Determine the [x, y] coordinate at the center of the cell enclosing the given text.  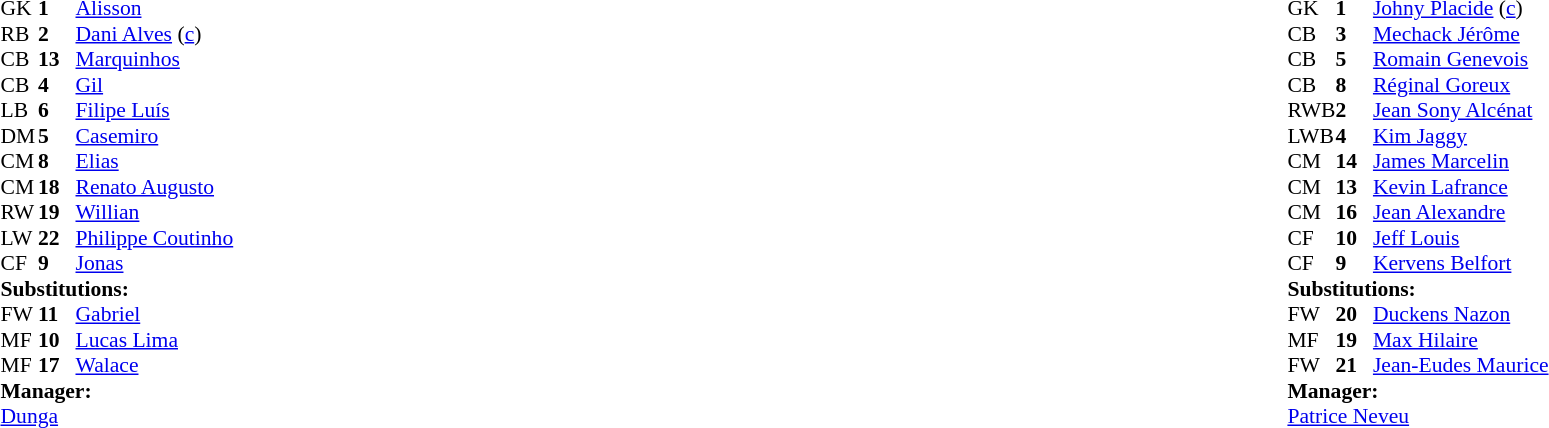
18 [57, 187]
11 [57, 315]
Elias [155, 161]
20 [1354, 315]
Max Hilaire [1461, 340]
LB [19, 111]
14 [1354, 161]
RB [19, 34]
16 [1354, 213]
Marquinhos [155, 59]
3 [1354, 34]
RWB [1311, 111]
Kevin Lafrance [1461, 187]
Lucas Lima [155, 340]
Walace [155, 365]
DM [19, 136]
6 [57, 111]
Duckens Nazon [1461, 315]
Jonas [155, 263]
17 [57, 365]
Mechack Jérôme [1461, 34]
LWB [1311, 136]
21 [1354, 365]
Filipe Luís [155, 111]
Réginal Goreux [1461, 85]
Romain Genevois [1461, 59]
Gabriel [155, 315]
Casemiro [155, 136]
RW [19, 213]
LW [19, 238]
Philippe Coutinho [155, 238]
Jean-Eudes Maurice [1461, 365]
Dani Alves (c) [155, 34]
Jean Alexandre [1461, 213]
Jean Sony Alcénat [1461, 111]
Jeff Louis [1461, 238]
Kervens Belfort [1461, 263]
Willian [155, 213]
Gil [155, 85]
22 [57, 238]
James Marcelin [1461, 161]
Kim Jaggy [1461, 136]
Renato Augusto [155, 187]
